Locate the cell with the specified text and output its (X, Y) center coordinate. 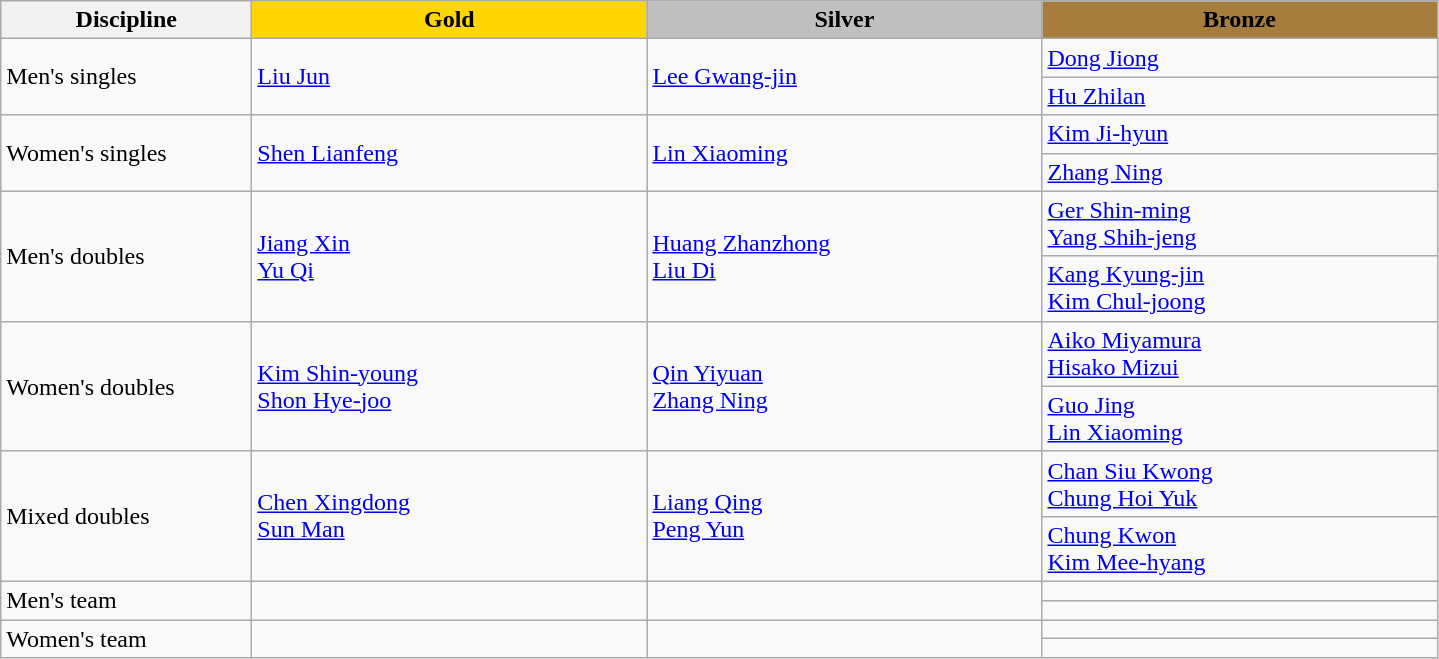
Chung Kwon Kim Mee-hyang (1240, 548)
Silver (844, 20)
Mixed doubles (126, 516)
Women's singles (126, 153)
Ger Shin-ming Yang Shih-jeng (1240, 224)
Liu Jun (450, 77)
Women's team (126, 639)
Qin Yiyuan Zhang Ning (844, 386)
Kim Ji-hyun (1240, 134)
Lee Gwang-jin (844, 77)
Liang Qing Peng Yun (844, 516)
Jiang Xin Yu Qi (450, 256)
Lin Xiaoming (844, 153)
Bronze (1240, 20)
Aiko Miyamura Hisako Mizui (1240, 354)
Men's singles (126, 77)
Chen Xingdong Sun Man (450, 516)
Huang Zhanzhong Liu Di (844, 256)
Women's doubles (126, 386)
Gold (450, 20)
Shen Lianfeng (450, 153)
Dong Jiong (1240, 58)
Guo Jing Lin Xiaoming (1240, 418)
Hu Zhilan (1240, 96)
Kim Shin-young Shon Hye-joo (450, 386)
Zhang Ning (1240, 172)
Men's doubles (126, 256)
Discipline (126, 20)
Chan Siu Kwong Chung Hoi Yuk (1240, 484)
Kang Kyung-jin Kim Chul-joong (1240, 288)
Men's team (126, 600)
